Output the (X, Y) coordinate of the center of the cell containing the given text.  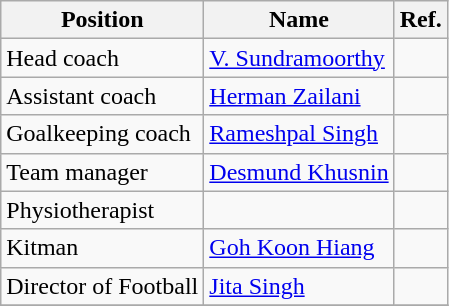
Director of Football (102, 286)
Head coach (102, 58)
Rameshpal Singh (299, 134)
Physiotherapist (102, 210)
Name (299, 20)
Team manager (102, 172)
Herman Zailani (299, 96)
Assistant coach (102, 96)
Kitman (102, 248)
Position (102, 20)
V. Sundramoorthy (299, 58)
Desmund Khusnin (299, 172)
Goalkeeping coach (102, 134)
Goh Koon Hiang (299, 248)
Jita Singh (299, 286)
Ref. (420, 20)
